Output the [x, y] coordinate of the center of the cell containing the given text.  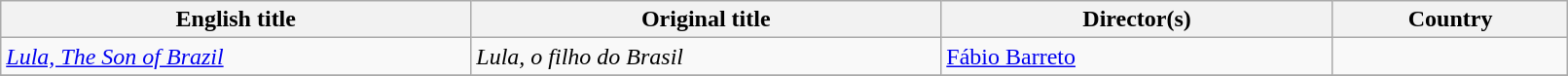
Original title [707, 19]
Country [1450, 19]
Lula, o filho do Brasil [707, 57]
Director(s) [1137, 19]
Fábio Barreto [1137, 57]
Lula, The Son of Brazil [236, 57]
English title [236, 19]
